Provide the (X, Y) coordinate of the cell's center where the given text is located.  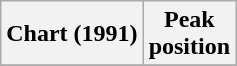
Chart (1991) (72, 34)
Peak position (189, 34)
